Detect which cell encompasses the target text, then output its (x, y) center coordinate. 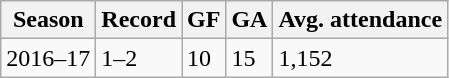
10 (204, 58)
Avg. attendance (360, 20)
Record (139, 20)
GA (250, 20)
1,152 (360, 58)
15 (250, 58)
2016–17 (48, 58)
GF (204, 20)
1–2 (139, 58)
Season (48, 20)
